Locate the cell with the specified text and output its [x, y] center coordinate. 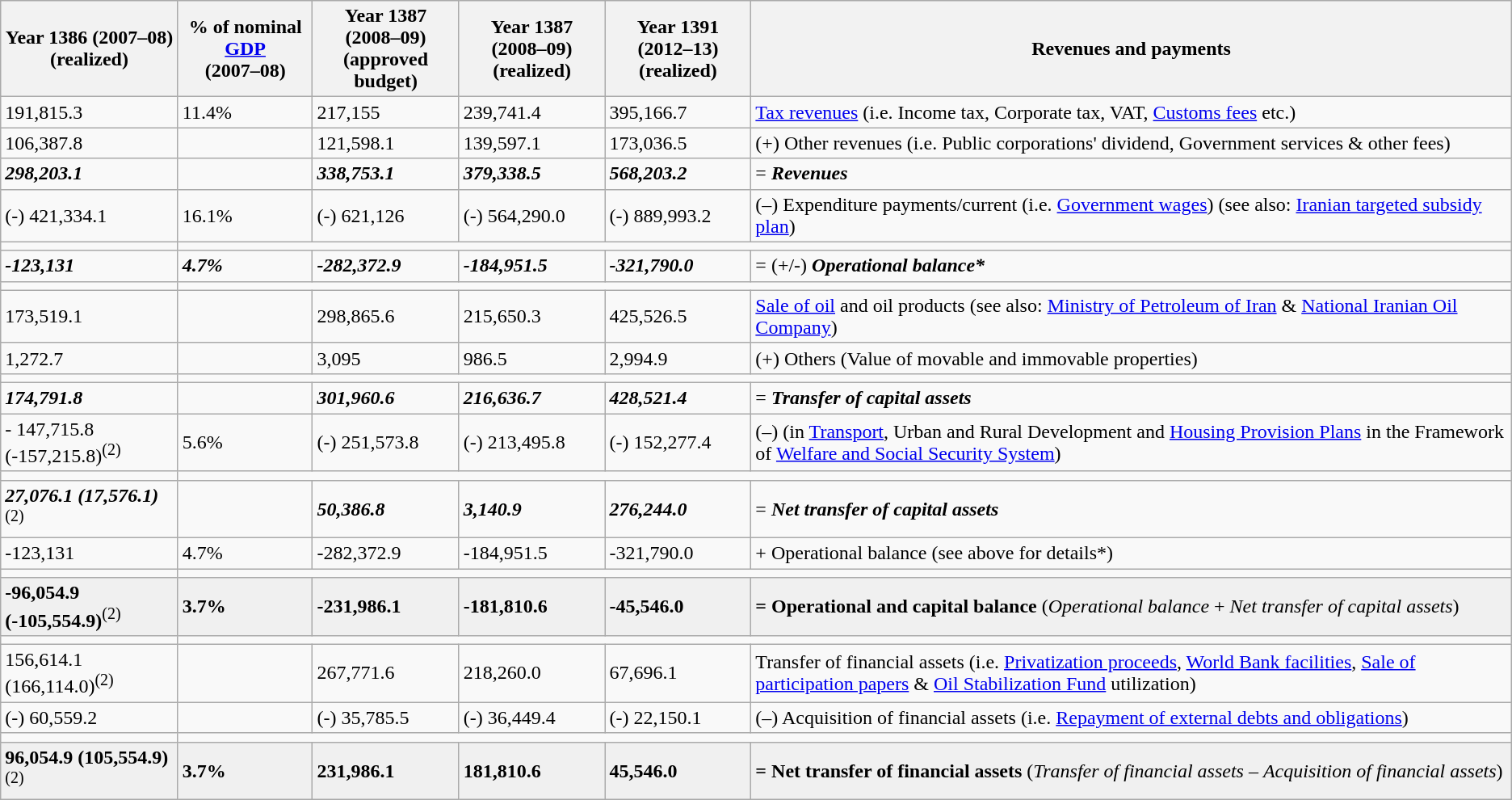
Transfer of financial assets (i.e. Privatization proceeds, World Bank facilities, Sale of participation papers & Oil Stabilization Fund utilization) [1131, 673]
- 147,715.8 (-157,215.8)(2) [90, 443]
50,386.8 [386, 509]
121,598.1 [386, 143]
156,614.1 (166,114.0)(2) [90, 673]
Year 1387 (2008–09)(approved budget) [386, 48]
(-) 564,290.0 [531, 215]
2,994.9 [678, 358]
379,338.5 [531, 174]
-181,810.6 [531, 607]
106,387.8 [90, 143]
Revenues and payments [1131, 48]
Year 1386 (2007–08)(realized) [90, 48]
301,960.6 [386, 398]
67,696.1 [678, 673]
11.4% [246, 112]
16.1% [246, 215]
395,166.7 [678, 112]
Sale of oil and oil products (see also: Ministry of Petroleum of Iran & National Iranian Oil Company) [1131, 317]
= Net transfer of capital assets [1131, 509]
Year 1387 (2008–09)(realized) [531, 48]
3,095 [386, 358]
(-) 36,449.4 [531, 718]
174,791.8 [90, 398]
(-) 421,334.1 [90, 215]
-96,054.9 (-105,554.9)(2) [90, 607]
(-) 213,495.8 [531, 443]
Year 1391 (2012–13)(realized) [678, 48]
173,519.1 [90, 317]
-45,546.0 [678, 607]
= Transfer of capital assets [1131, 398]
27,076.1 (17,576.1)(2) [90, 509]
425,526.5 [678, 317]
217,155 [386, 112]
(-) 22,150.1 [678, 718]
(–) Expenditure payments/current (i.e. Government wages) (see also: Iranian targeted subsidy plan) [1131, 215]
(–) (in Transport, Urban and Rural Development and Housing Provision Plans in the Framework of Welfare and Social Security System) [1131, 443]
5.6% [246, 443]
(-) 889,993.2 [678, 215]
215,650.3 [531, 317]
267,771.6 [386, 673]
= Operational and capital balance (Operational balance + Net transfer of capital assets) [1131, 607]
+ Operational balance (see above for details*) [1131, 554]
139,597.1 [531, 143]
239,741.4 [531, 112]
1,272.7 [90, 358]
(-) 251,573.8 [386, 443]
3,140.9 [531, 509]
231,986.1 [386, 771]
191,815.3 [90, 112]
298,203.1 [90, 174]
Tax revenues (i.e. Income tax, Corporate tax, VAT, Customs fees etc.) [1131, 112]
45,546.0 [678, 771]
(+) Others (Value of movable and immovable properties) [1131, 358]
96,054.9 (105,554.9)(2) [90, 771]
= Revenues [1131, 174]
-231,986.1 [386, 607]
276,244.0 [678, 509]
428,521.4 [678, 398]
218,260.0 [531, 673]
(–) Acquisition of financial assets (i.e. Repayment of external debts and obligations) [1131, 718]
(-) 60,559.2 [90, 718]
= Net transfer of financial assets (Transfer of financial assets – Acquisition of financial assets) [1131, 771]
298,865.6 [386, 317]
568,203.2 [678, 174]
173,036.5 [678, 143]
(-) 35,785.5 [386, 718]
181,810.6 [531, 771]
(-) 152,277.4 [678, 443]
338,753.1 [386, 174]
216,636.7 [531, 398]
(+) Other revenues (i.e. Public corporations' dividend, Government services & other fees) [1131, 143]
(-) 621,126 [386, 215]
986.5 [531, 358]
% of nominal GDP(2007–08) [246, 48]
= (+/-) Operational balance* [1131, 266]
